For the text-containing cell, return its midpoint in (x, y) coordinate format. 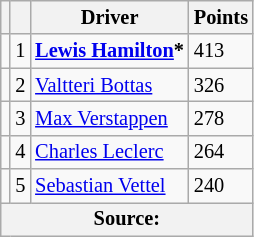
278 (221, 118)
3 (20, 118)
Sebastian Vettel (110, 186)
2 (20, 85)
326 (221, 85)
Max Verstappen (110, 118)
240 (221, 186)
Points (221, 17)
Source: (127, 219)
Lewis Hamilton* (110, 51)
5 (20, 186)
Valtteri Bottas (110, 85)
1 (20, 51)
264 (221, 152)
4 (20, 152)
413 (221, 51)
Driver (110, 17)
Charles Leclerc (110, 152)
